For the text-containing cell, return its midpoint in [x, y] coordinate format. 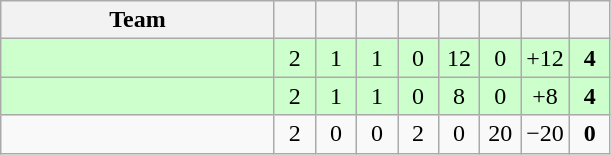
Team [138, 20]
20 [500, 134]
+12 [546, 58]
8 [460, 96]
12 [460, 58]
−20 [546, 134]
+8 [546, 96]
